Capture the cell that displays the provided text and extract its [x, y] central coordinate. 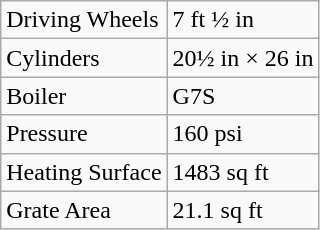
7 ft ½ in [243, 20]
Grate Area [84, 210]
1483 sq ft [243, 172]
Pressure [84, 134]
20½ in × 26 in [243, 58]
21.1 sq ft [243, 210]
Heating Surface [84, 172]
Cylinders [84, 58]
Boiler [84, 96]
Driving Wheels [84, 20]
160 psi [243, 134]
G7S [243, 96]
